Capture the cell that displays the provided text and extract its (x, y) central coordinate. 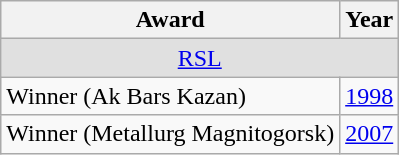
1998 (370, 96)
Year (370, 20)
Award (170, 20)
RSL (200, 58)
Winner (Metallurg Magnitogorsk) (170, 134)
Winner (Ak Bars Kazan) (170, 96)
2007 (370, 134)
